Extract the (X, Y) coordinate from the center of the cell holding the provided text.  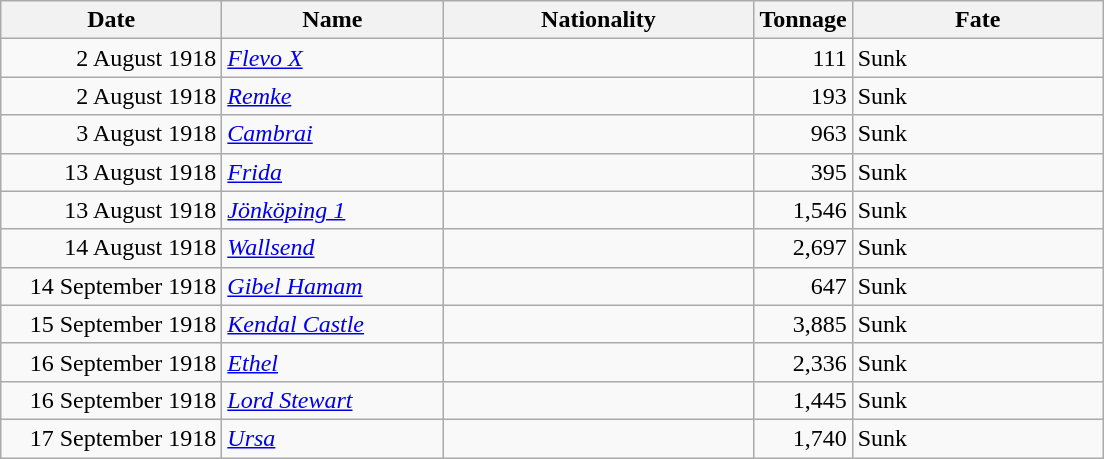
Ethel (332, 362)
15 September 1918 (112, 324)
Tonnage (803, 20)
14 September 1918 (112, 286)
Ursa (332, 438)
111 (803, 58)
1,740 (803, 438)
Gibel Hamam (332, 286)
2,336 (803, 362)
395 (803, 172)
17 September 1918 (112, 438)
Remke (332, 96)
3,885 (803, 324)
2,697 (803, 248)
647 (803, 286)
3 August 1918 (112, 134)
Wallsend (332, 248)
1,445 (803, 400)
Lord Stewart (332, 400)
Fate (978, 20)
Flevo X (332, 58)
Kendal Castle (332, 324)
Cambrai (332, 134)
Date (112, 20)
Jönköping 1 (332, 210)
193 (803, 96)
14 August 1918 (112, 248)
Nationality (598, 20)
Name (332, 20)
1,546 (803, 210)
Frida (332, 172)
963 (803, 134)
